Return the (x, y) coordinate for the center point of the cell that contains the specified text.  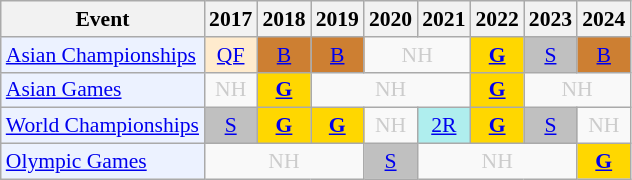
2020 (390, 19)
2R (444, 126)
Event (102, 19)
World Championships (102, 126)
2022 (498, 19)
2019 (338, 19)
2018 (284, 19)
2021 (444, 19)
Asian Championships (102, 55)
Olympic Games (102, 162)
Asian Games (102, 90)
2017 (230, 19)
2023 (550, 19)
QF (230, 55)
2024 (604, 19)
